For the text-containing cell, return its midpoint in (X, Y) coordinate format. 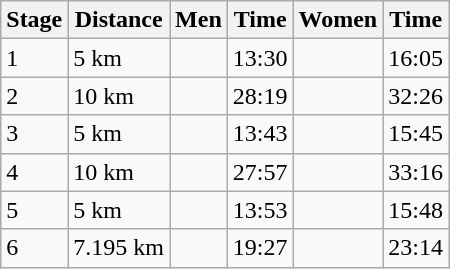
32:26 (416, 96)
23:14 (416, 248)
13:53 (260, 210)
15:48 (416, 210)
13:43 (260, 134)
Stage (34, 20)
28:19 (260, 96)
33:16 (416, 172)
7.195 km (119, 248)
19:27 (260, 248)
5 (34, 210)
15:45 (416, 134)
3 (34, 134)
13:30 (260, 58)
Men (199, 20)
4 (34, 172)
1 (34, 58)
27:57 (260, 172)
6 (34, 248)
Distance (119, 20)
16:05 (416, 58)
2 (34, 96)
Women (338, 20)
